Extract the (X, Y) coordinate from the center of the cell holding the provided text.  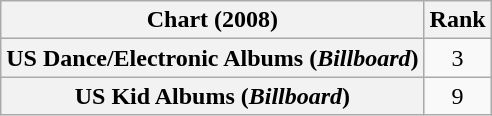
3 (458, 58)
9 (458, 96)
Chart (2008) (212, 20)
US Dance/Electronic Albums (Billboard) (212, 58)
US Kid Albums (Billboard) (212, 96)
Rank (458, 20)
